Determine the (X, Y) coordinate at the center of the cell enclosing the given text.  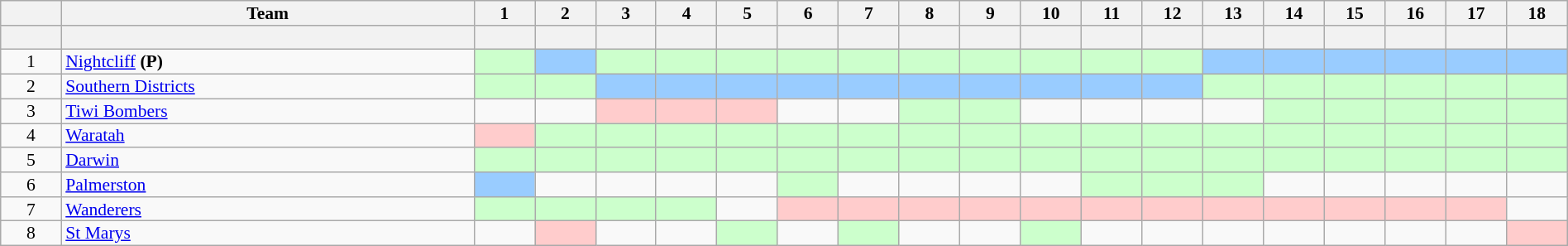
17 (1475, 13)
9 (991, 13)
Waratah (268, 136)
Palmerston (268, 185)
18 (1537, 13)
10 (1050, 13)
Southern Districts (268, 87)
Wanderers (268, 210)
Nightcliff (P) (268, 62)
Team (268, 13)
St Marys (268, 234)
11 (1111, 13)
Tiwi Bombers (268, 111)
15 (1355, 13)
Darwin (268, 160)
14 (1293, 13)
16 (1416, 13)
12 (1173, 13)
13 (1232, 13)
